Identify which cell holds the provided text, then report its [x, y] central coordinate. 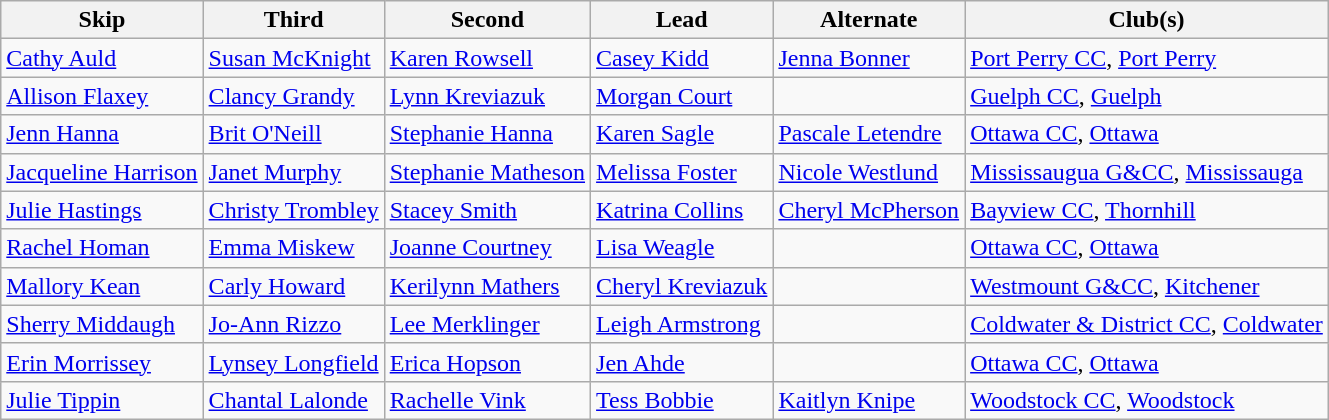
Emma Miskew [294, 248]
Rachelle Vink [487, 400]
Stephanie Hanna [487, 134]
Allison Flaxey [102, 96]
Jenn Hanna [102, 134]
Port Perry CC, Port Perry [1147, 58]
Casey Kidd [682, 58]
Leigh Armstrong [682, 324]
Katrina Collins [682, 210]
Alternate [869, 20]
Stephanie Matheson [487, 172]
Jacqueline Harrison [102, 172]
Guelph CC, Guelph [1147, 96]
Skip [102, 20]
Kerilynn Mathers [487, 286]
Clancy Grandy [294, 96]
Melissa Foster [682, 172]
Jen Ahde [682, 362]
Lee Merklinger [487, 324]
Erica Hopson [487, 362]
Susan McKnight [294, 58]
Cheryl Kreviazuk [682, 286]
Christy Trombley [294, 210]
Cathy Auld [102, 58]
Cheryl McPherson [869, 210]
Jo-Ann Rizzo [294, 324]
Chantal Lalonde [294, 400]
Brit O'Neill [294, 134]
Carly Howard [294, 286]
Julie Hastings [102, 210]
Lead [682, 20]
Julie Tippin [102, 400]
Mallory Kean [102, 286]
Club(s) [1147, 20]
Mississaugua G&CC, Mississauga [1147, 172]
Lynn Kreviazuk [487, 96]
Stacey Smith [487, 210]
Kaitlyn Knipe [869, 400]
Second [487, 20]
Bayview CC, Thornhill [1147, 210]
Lynsey Longfield [294, 362]
Karen Sagle [682, 134]
Janet Murphy [294, 172]
Third [294, 20]
Erin Morrissey [102, 362]
Lisa Weagle [682, 248]
Tess Bobbie [682, 400]
Pascale Letendre [869, 134]
Morgan Court [682, 96]
Woodstock CC, Woodstock [1147, 400]
Westmount G&CC, Kitchener [1147, 286]
Coldwater & District CC, Coldwater [1147, 324]
Joanne Courtney [487, 248]
Nicole Westlund [869, 172]
Karen Rowsell [487, 58]
Rachel Homan [102, 248]
Sherry Middaugh [102, 324]
Jenna Bonner [869, 58]
